Output the (X, Y) coordinate of the center of the cell containing the given text.  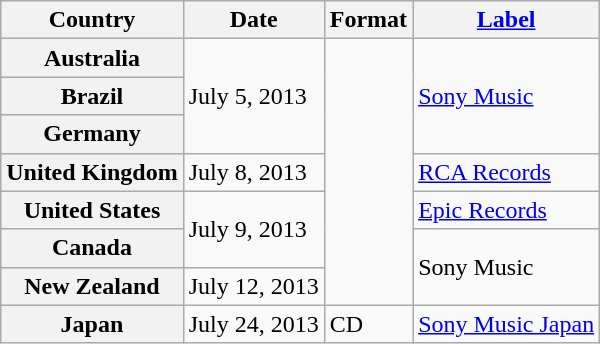
Australia (92, 58)
Country (92, 20)
RCA Records (506, 172)
July 8, 2013 (254, 172)
Epic Records (506, 210)
July 24, 2013 (254, 324)
Label (506, 20)
July 12, 2013 (254, 286)
July 9, 2013 (254, 229)
CD (368, 324)
Canada (92, 248)
Germany (92, 134)
July 5, 2013 (254, 96)
United States (92, 210)
Sony Music Japan (506, 324)
Japan (92, 324)
Date (254, 20)
United Kingdom (92, 172)
Format (368, 20)
Brazil (92, 96)
New Zealand (92, 286)
